Detect which cell encompasses the target text, then output its (x, y) center coordinate. 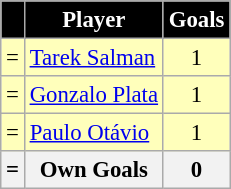
Own Goals (94, 170)
Goals (196, 20)
Player (94, 20)
Tarek Salman (94, 58)
Gonzalo Plata (94, 95)
Paulo Otávio (94, 133)
0 (196, 170)
